Locate the cell with the specified text and output its [X, Y] center coordinate. 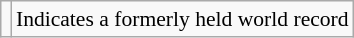
Indicates a formerly held world record [182, 19]
